Return [X, Y] of the center of cell containing provided text 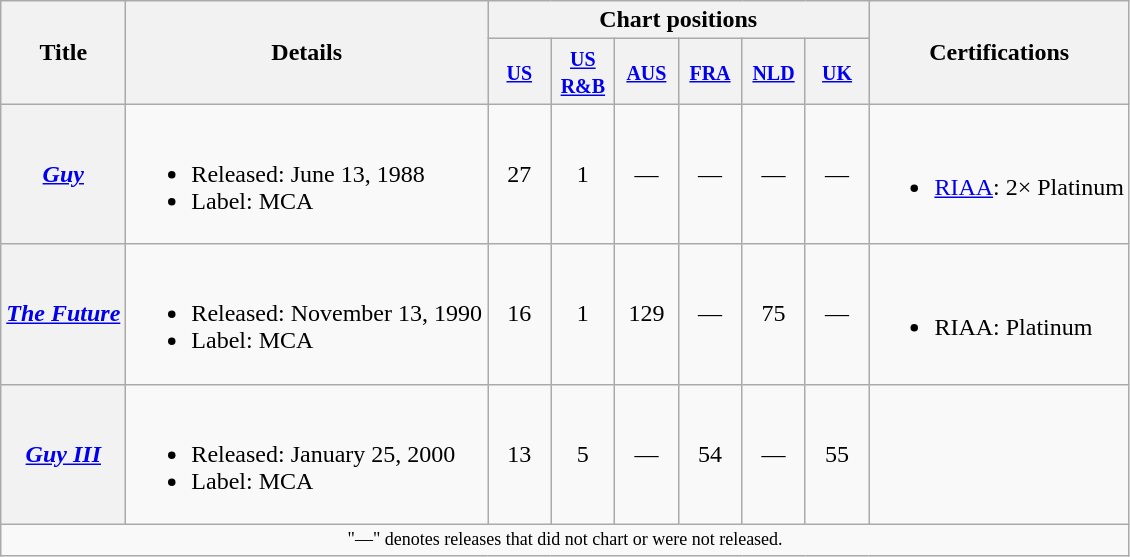
Guy III [64, 454]
129 [647, 314]
Guy [64, 174]
The Future [64, 314]
Released: November 13, 1990Label: MCA [307, 314]
US [520, 72]
Released: January 25, 2000Label: MCA [307, 454]
NLD [774, 72]
RIAA: 2× Platinum [1000, 174]
Details [307, 52]
Title [64, 52]
13 [520, 454]
27 [520, 174]
16 [520, 314]
"—" denotes releases that did not chart or were not released. [566, 540]
US R&B [583, 72]
AUS [647, 72]
5 [583, 454]
UK [837, 72]
Chart positions [678, 20]
RIAA: Platinum [1000, 314]
FRA [710, 72]
Released: June 13, 1988Label: MCA [307, 174]
54 [710, 454]
55 [837, 454]
75 [774, 314]
Certifications [1000, 52]
